Search for the cell housing the specified text and yield its (X, Y) center coordinate. 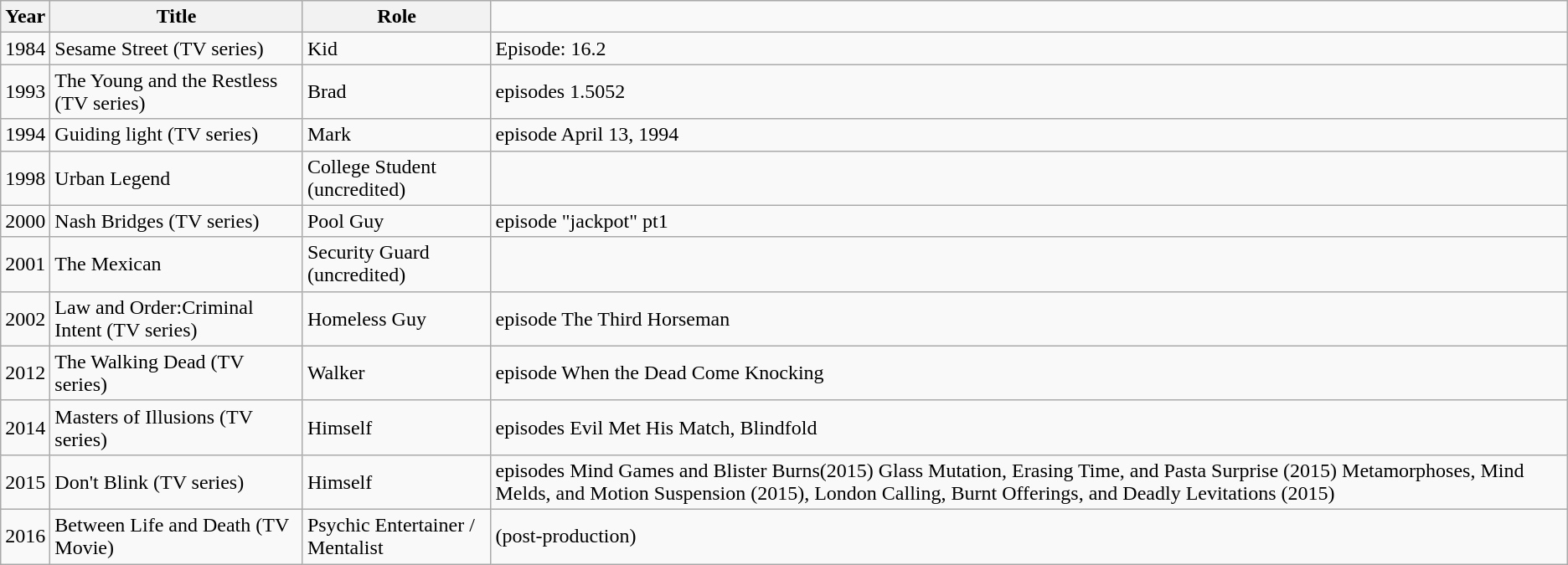
Law and Order:Criminal Intent (TV series) (177, 318)
2015 (25, 482)
episode The Third Horseman (1029, 318)
Sesame Street (TV series) (177, 49)
Mark (397, 135)
1994 (25, 135)
1998 (25, 177)
Don't Blink (TV series) (177, 482)
2000 (25, 221)
2002 (25, 318)
episode When the Dead Come Knocking (1029, 373)
1984 (25, 49)
Brad (397, 92)
Psychic Entertainer / Mentalist (397, 536)
1993 (25, 92)
2001 (25, 265)
Urban Legend (177, 177)
Role (397, 17)
Year (25, 17)
2012 (25, 373)
Between Life and Death (TV Movie) (177, 536)
Walker (397, 373)
Pool Guy (397, 221)
Security Guard (uncredited) (397, 265)
College Student (uncredited) (397, 177)
2014 (25, 427)
2016 (25, 536)
The Young and the Restless (TV series) (177, 92)
Title (177, 17)
episodes 1.5052 (1029, 92)
episode April 13, 1994 (1029, 135)
Guiding light (TV series) (177, 135)
Episode: 16.2 (1029, 49)
Kid (397, 49)
The Walking Dead (TV series) (177, 373)
(post-production) (1029, 536)
Nash Bridges (TV series) (177, 221)
Masters of Illusions (TV series) (177, 427)
episodes Evil Met His Match, Blindfold (1029, 427)
The Mexican (177, 265)
episode "jackpot" pt1 (1029, 221)
Homeless Guy (397, 318)
